Return the [X, Y] coordinate for the center point of the cell that contains the specified text.  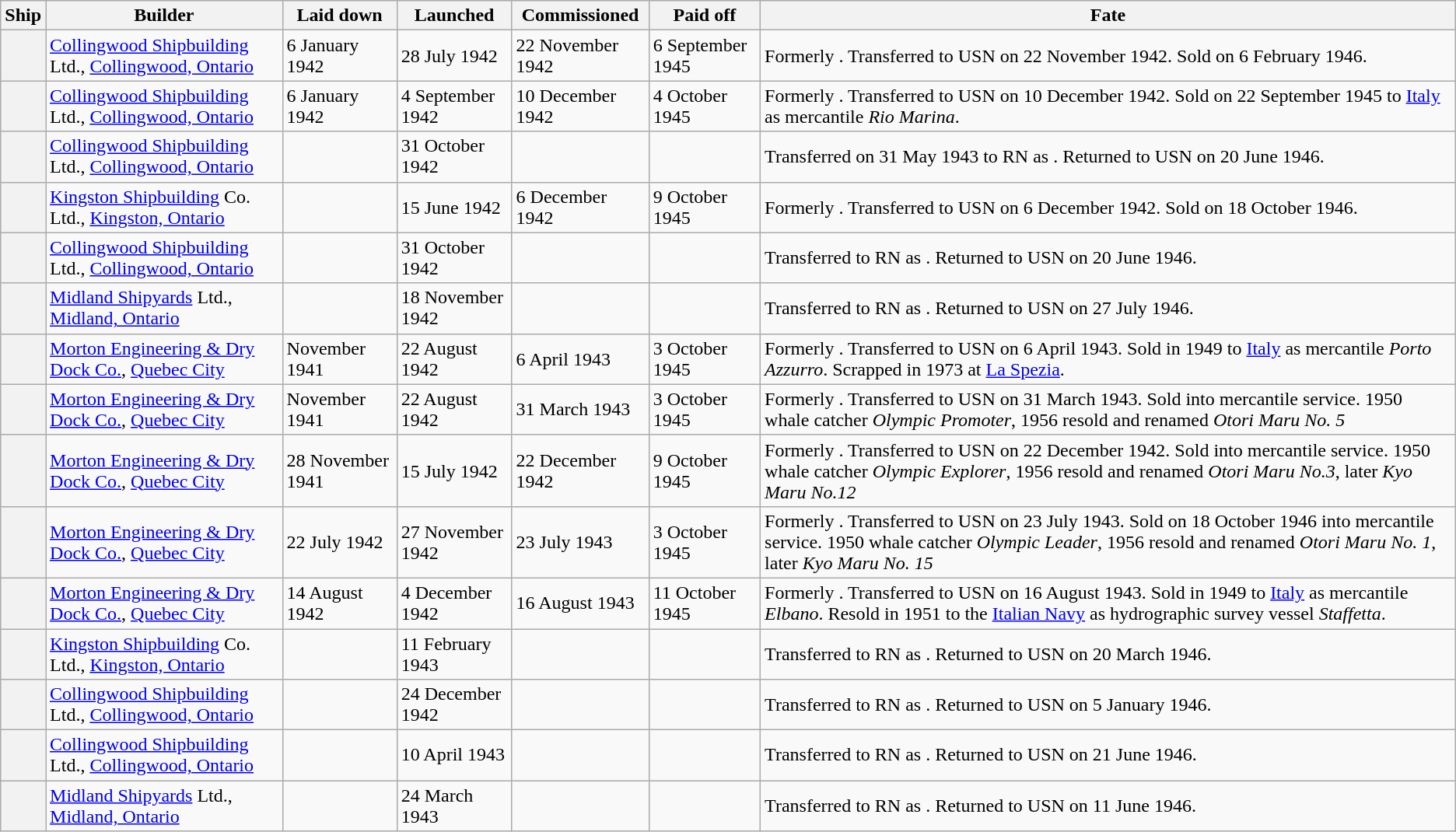
Formerly . Transferred to USN on 6 December 1942. Sold on 18 October 1946. [1108, 207]
28 November 1941 [339, 470]
22 July 1942 [339, 542]
10 April 1943 [454, 756]
22 November 1942 [580, 56]
Transferred to RN as . Returned to USN on 20 June 1946. [1108, 258]
Transferred to RN as . Returned to USN on 11 June 1946. [1108, 806]
16 August 1943 [580, 603]
22 December 1942 [580, 470]
18 November 1942 [454, 308]
Formerly . Transferred to USN on 22 November 1942. Sold on 6 February 1946. [1108, 56]
23 July 1943 [580, 542]
6 December 1942 [580, 207]
4 September 1942 [454, 106]
Transferred to RN as . Returned to USN on 27 July 1946. [1108, 308]
Builder [165, 16]
Paid off [705, 16]
Launched [454, 16]
11 February 1943 [454, 653]
Formerly . Transferred to USN on 10 December 1942. Sold on 22 September 1945 to Italy as mercantile Rio Marina. [1108, 106]
Transferred on 31 May 1943 to RN as . Returned to USN on 20 June 1946. [1108, 157]
Commissioned [580, 16]
4 December 1942 [454, 603]
10 December 1942 [580, 106]
Transferred to RN as . Returned to USN on 21 June 1946. [1108, 756]
27 November 1942 [454, 542]
28 July 1942 [454, 56]
Transferred to RN as . Returned to USN on 20 March 1946. [1108, 653]
15 June 1942 [454, 207]
15 July 1942 [454, 470]
24 December 1942 [454, 704]
Laid down [339, 16]
6 April 1943 [580, 359]
6 September 1945 [705, 56]
Fate [1108, 16]
Formerly . Transferred to USN on 6 April 1943. Sold in 1949 to Italy as mercantile Porto Azzurro. Scrapped in 1973 at La Spezia. [1108, 359]
Transferred to RN as . Returned to USN on 5 January 1946. [1108, 704]
31 March 1943 [580, 409]
Ship [23, 16]
11 October 1945 [705, 603]
24 March 1943 [454, 806]
14 August 1942 [339, 603]
4 October 1945 [705, 106]
